Locate the cell with the specified text and output its (x, y) center coordinate. 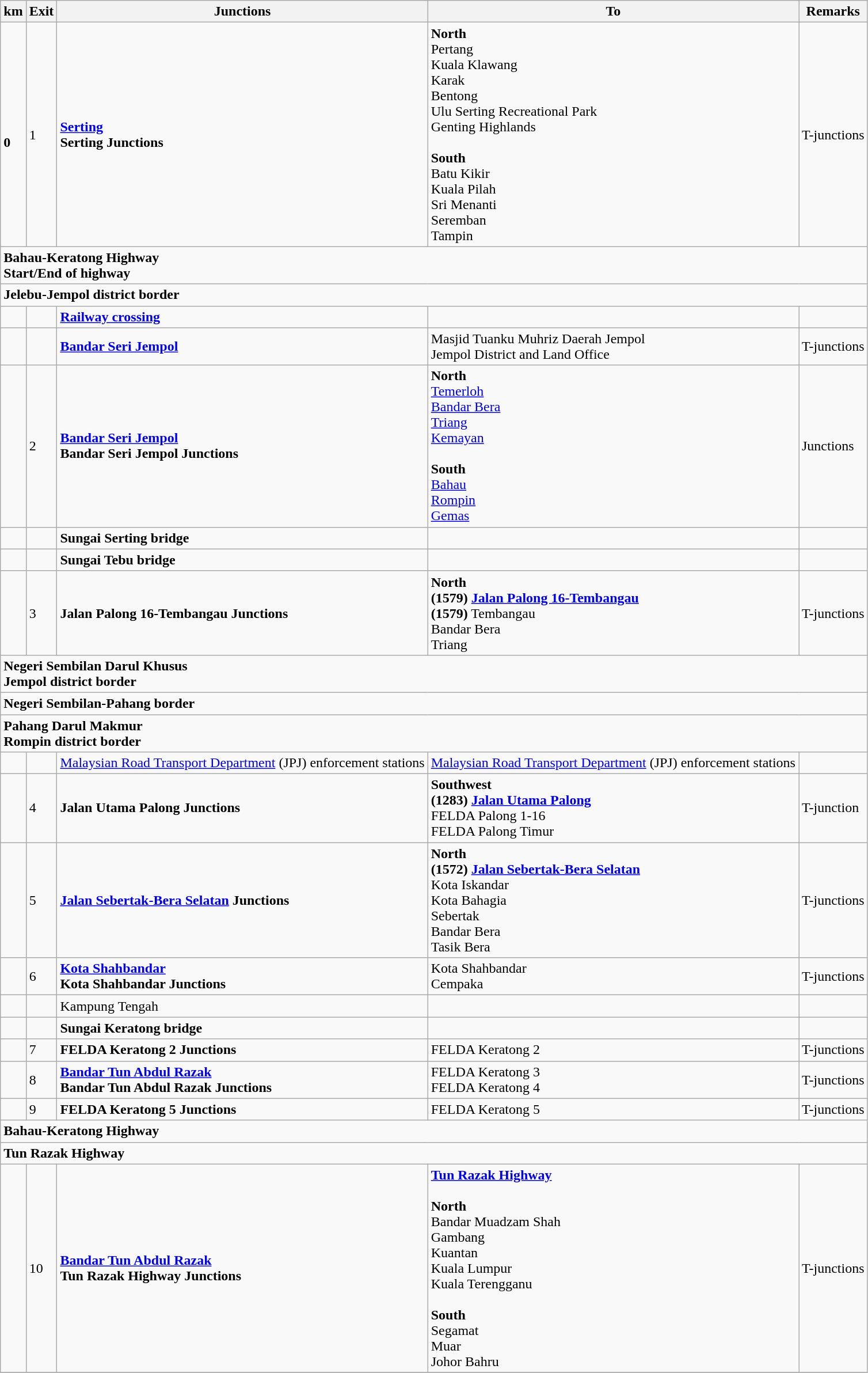
6 (41, 977)
Pahang Darul MakmurRompin district border (434, 733)
North (1579) Jalan Palong 16-Tembangau (1579) Tembangau Bandar Bera Triang (613, 613)
5 (41, 900)
Bahau-Keratong Highway (434, 1131)
Bahau-Keratong HighwayStart/End of highway (434, 265)
North (1572) Jalan Sebertak-Bera SelatanKota IskandarKota BahagiaSebertakBandar BeraTasik Bera (613, 900)
Bandar Seri JempolBandar Seri Jempol Junctions (242, 446)
Negeri Sembilan Darul KhususJempol district border (434, 674)
North Temerloh Bandar Bera Triang KemayanSouth Bahau Rompin Gemas (613, 446)
To (613, 12)
FELDA Keratong 5 Junctions (242, 1109)
SertingSerting Junctions (242, 135)
Remarks (833, 12)
Bandar Tun Abdul RazakBandar Tun Abdul Razak Junctions (242, 1079)
Sungai Tebu bridge (242, 560)
FELDA Keratong 2 (613, 1050)
9 (41, 1109)
Jalan Sebertak-Bera Selatan Junctions (242, 900)
Masjid Tuanku Muhriz Daerah JempolJempol District and Land Office (613, 347)
Sungai Keratong bridge (242, 1028)
Jalan Palong 16-Tembangau Junctions (242, 613)
Jelebu-Jempol district border (434, 295)
8 (41, 1079)
Southwest (1283) Jalan Utama PalongFELDA Palong 1-16FELDA Palong Timur (613, 809)
0 (13, 135)
FELDA Keratong 2 Junctions (242, 1050)
10 (41, 1268)
4 (41, 809)
Kampung Tengah (242, 1006)
T-junction (833, 809)
Bandar Seri Jempol (242, 347)
Exit (41, 12)
3 (41, 613)
Bandar Tun Abdul RazakTun Razak Highway Junctions (242, 1268)
Tun Razak Highway (434, 1153)
2 (41, 446)
1 (41, 135)
North Pertang Kuala Klawang Karak Bentong Ulu Serting Recreational Park Genting HighlandsSouth Batu Kikir Kuala Pilah Sri Menanti Seremban Tampin (613, 135)
Railway crossing (242, 317)
Kota ShahbandarKota Shahbandar Junctions (242, 977)
Negeri Sembilan-Pahang border (434, 703)
Sungai Serting bridge (242, 538)
Kota ShahbandarCempaka (613, 977)
km (13, 12)
FELDA Keratong 3FELDA Keratong 4 (613, 1079)
FELDA Keratong 5 (613, 1109)
Jalan Utama Palong Junctions (242, 809)
Tun Razak HighwayNorth Bandar Muadzam Shah Gambang Kuantan Kuala Lumpur Kuala TerengganuSouth Segamat Muar Johor Bahru (613, 1268)
7 (41, 1050)
